Return (X, Y) of the center of cell containing provided text 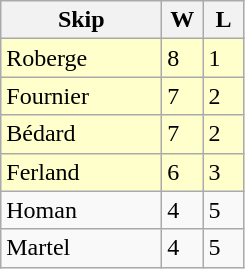
W (182, 20)
Fournier (82, 96)
3 (224, 172)
Martel (82, 248)
Roberge (82, 58)
6 (182, 172)
Skip (82, 20)
L (224, 20)
Homan (82, 210)
Ferland (82, 172)
Bédard (82, 134)
8 (182, 58)
1 (224, 58)
